Locate the cell with the specified text and output its [X, Y] center coordinate. 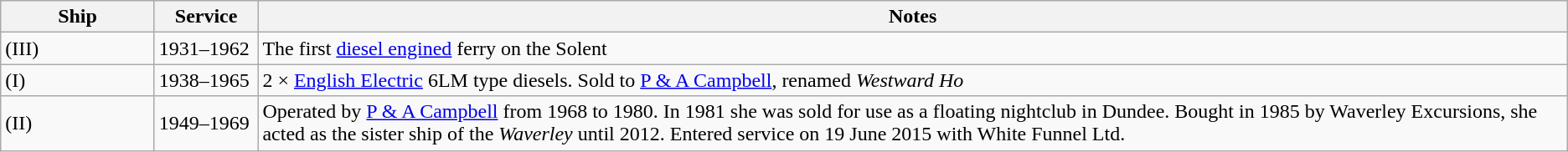
(I) [78, 80]
1931–1962 [206, 48]
2 × English Electric 6LM type diesels. Sold to P & A Campbell, renamed Westward Ho [913, 80]
(II) [78, 124]
Service [206, 17]
1949–1969 [206, 124]
Notes [913, 17]
1938–1965 [206, 80]
(III) [78, 48]
Ship [78, 17]
The first diesel engined ferry on the Solent [913, 48]
